Detect which cell encompasses the target text, then output its [X, Y] center coordinate. 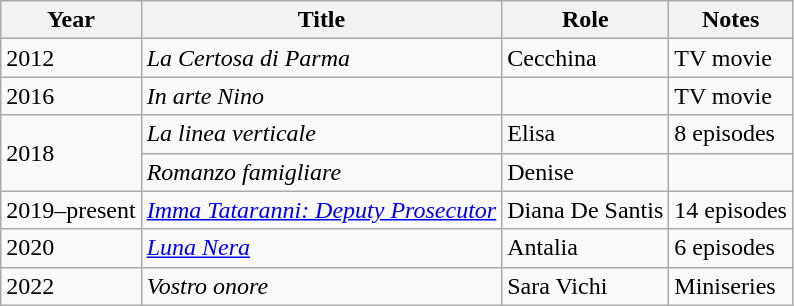
2012 [71, 58]
Romanzo famigliare [322, 172]
2016 [71, 96]
2018 [71, 153]
Miniseries [731, 286]
Title [322, 20]
Notes [731, 20]
Cecchina [586, 58]
La linea verticale [322, 134]
Year [71, 20]
6 episodes [731, 248]
Role [586, 20]
Vostro onore [322, 286]
Antalia [586, 248]
2019–present [71, 210]
2020 [71, 248]
Sara Vichi [586, 286]
2022 [71, 286]
La Certosa di Parma [322, 58]
8 episodes [731, 134]
Diana De Santis [586, 210]
14 episodes [731, 210]
Imma Tataranni: Deputy Prosecutor [322, 210]
Luna Nera [322, 248]
Elisa [586, 134]
In arte Nino [322, 96]
Denise [586, 172]
